Locate the cell with the specified text and output its (X, Y) center coordinate. 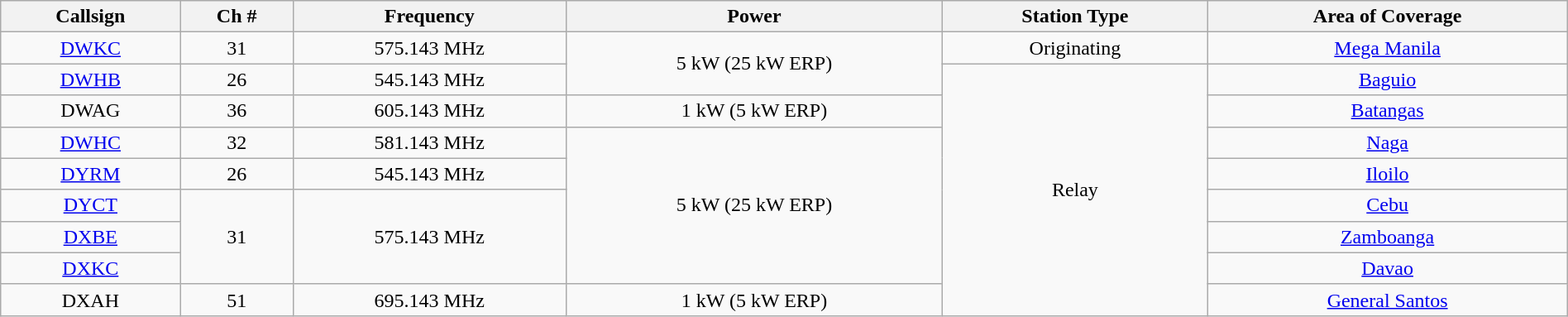
605.143 MHz (429, 111)
Originating (1075, 48)
51 (237, 300)
Iloilo (1388, 174)
Relay (1075, 190)
Mega Manila (1388, 48)
Baguio (1388, 79)
Frequency (429, 17)
581.143 MHz (429, 142)
DXAH (91, 300)
General Santos (1388, 300)
DXKC (91, 268)
DWKC (91, 48)
DWHB (91, 79)
Station Type (1075, 17)
Power (754, 17)
32 (237, 142)
DWAG (91, 111)
Callsign (91, 17)
Area of Coverage (1388, 17)
Batangas (1388, 111)
DXBE (91, 237)
Zamboanga (1388, 237)
Davao (1388, 268)
Ch # (237, 17)
DYRM (91, 174)
36 (237, 111)
DYCT (91, 205)
DWHC (91, 142)
Naga (1388, 142)
695.143 MHz (429, 300)
Cebu (1388, 205)
